From the cell containing the given text, extract its center point as [x, y] coordinate. 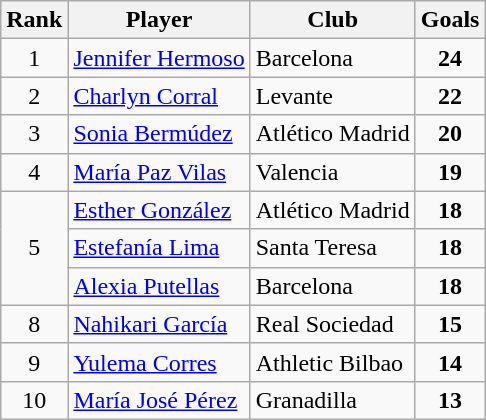
Nahikari García [159, 324]
20 [450, 134]
Granadilla [332, 400]
3 [34, 134]
Athletic Bilbao [332, 362]
Charlyn Corral [159, 96]
Valencia [332, 172]
13 [450, 400]
Goals [450, 20]
10 [34, 400]
15 [450, 324]
Player [159, 20]
Rank [34, 20]
Jennifer Hermoso [159, 58]
Real Sociedad [332, 324]
14 [450, 362]
Yulema Corres [159, 362]
24 [450, 58]
5 [34, 248]
9 [34, 362]
19 [450, 172]
Levante [332, 96]
Sonia Bermúdez [159, 134]
22 [450, 96]
4 [34, 172]
8 [34, 324]
María Paz Vilas [159, 172]
Esther González [159, 210]
Alexia Putellas [159, 286]
1 [34, 58]
Club [332, 20]
Santa Teresa [332, 248]
María José Pérez [159, 400]
Estefanía Lima [159, 248]
2 [34, 96]
